Scan for the cell matching the given text and deliver its (x, y) coordinate at center. 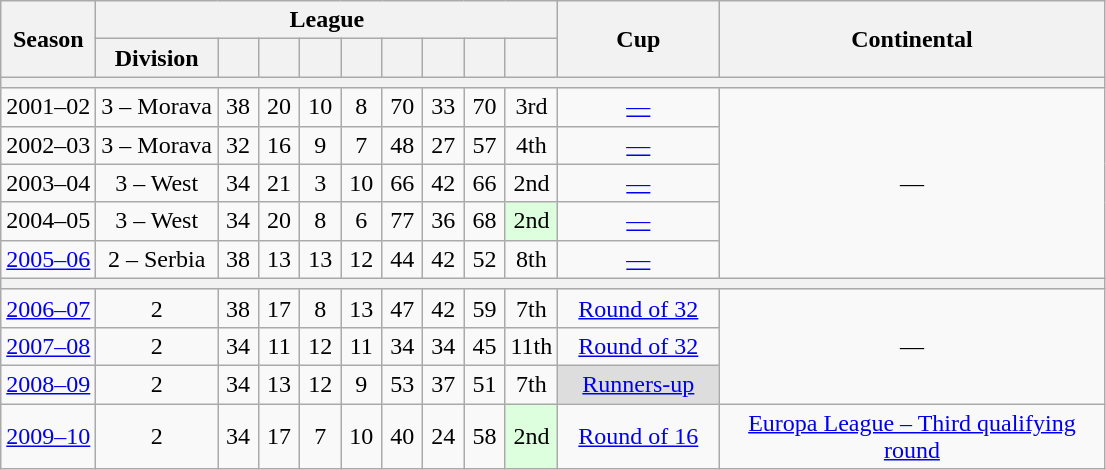
2008–09 (48, 384)
4th (532, 145)
21 (280, 183)
2006–07 (48, 308)
3 (320, 183)
2009–10 (48, 436)
Cup (638, 39)
Runners-up (638, 384)
2004–05 (48, 221)
Round of 16 (638, 436)
2003–04 (48, 183)
40 (402, 436)
48 (402, 145)
47 (402, 308)
11th (532, 346)
59 (484, 308)
Division (157, 58)
68 (484, 221)
Season (48, 39)
37 (444, 384)
57 (484, 145)
League (327, 20)
45 (484, 346)
2007–08 (48, 346)
2005–06 (48, 259)
2001–02 (48, 107)
44 (402, 259)
16 (280, 145)
6 (362, 221)
77 (402, 221)
32 (238, 145)
Continental (912, 39)
8th (532, 259)
36 (444, 221)
2002–03 (48, 145)
2 – Serbia (157, 259)
27 (444, 145)
3rd (532, 107)
24 (444, 436)
53 (402, 384)
51 (484, 384)
33 (444, 107)
52 (484, 259)
58 (484, 436)
Europa League – Third qualifying round (912, 436)
